For the text-containing cell, return its midpoint in [x, y] coordinate format. 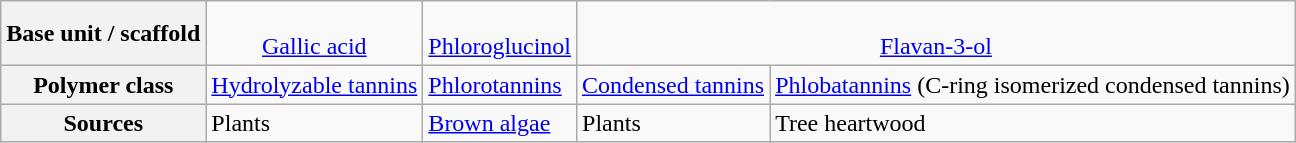
Gallic acid [314, 34]
Phlorotannins [500, 85]
Condensed tannins [674, 85]
Phloroglucinol [500, 34]
Brown algae [500, 123]
Sources [104, 123]
Tree heartwood [1033, 123]
Phlobatannins (C-ring isomerized condensed tannins) [1033, 85]
Polymer class [104, 85]
Flavan-3-ol [936, 34]
Hydrolyzable tannins [314, 85]
Base unit / scaffold [104, 34]
